Determine the [x, y] coordinate at the center of the cell enclosing the given text.  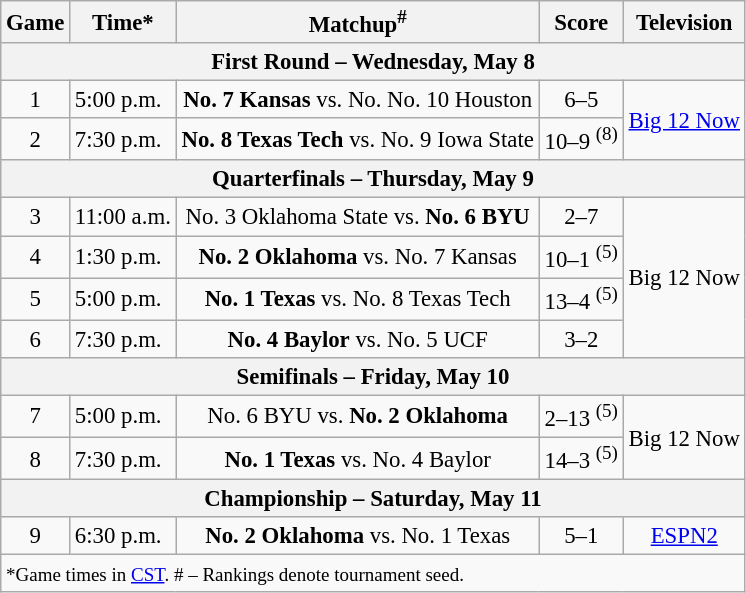
First Round – Wednesday, May 8 [373, 62]
Quarterfinals – Thursday, May 9 [373, 179]
10–9 (8) [581, 139]
No. 6 BYU vs. No. 2 Oklahoma [358, 416]
Score [581, 22]
2–7 [581, 217]
Semifinals – Friday, May 10 [373, 377]
6–5 [581, 100]
11:00 a.m. [124, 217]
No. 1 Texas vs. No. 8 Texas Tech [358, 299]
Television [684, 22]
Matchup# [358, 22]
Championship – Saturday, May 11 [373, 499]
13–4 (5) [581, 299]
No. 4 Baylor vs. No. 5 UCF [358, 339]
No. 2 Oklahoma vs. No. 7 Kansas [358, 257]
No. 1 Texas vs. No. 4 Baylor [358, 458]
6 [36, 339]
No. 2 Oklahoma vs. No. 1 Texas [358, 536]
3 [36, 217]
Time* [124, 22]
1:30 p.m. [124, 257]
2 [36, 139]
No. 8 Texas Tech vs. No. 9 Iowa State [358, 139]
10–1 (5) [581, 257]
No. 3 Oklahoma State vs. No. 6 BYU [358, 217]
6:30 p.m. [124, 536]
2–13 (5) [581, 416]
*Game times in CST. # – Rankings denote tournament seed. [373, 574]
14–3 (5) [581, 458]
4 [36, 257]
5–1 [581, 536]
9 [36, 536]
ESPN2 [684, 536]
8 [36, 458]
Game [36, 22]
7 [36, 416]
3–2 [581, 339]
No. 7 Kansas vs. No. No. 10 Houston [358, 100]
5 [36, 299]
1 [36, 100]
